From the cell containing the given text, extract its center point as [X, Y] coordinate. 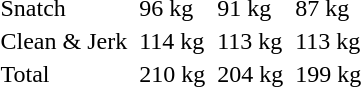
114 kg [172, 41]
113 kg [250, 41]
